Capture the cell that displays the provided text and extract its [X, Y] central coordinate. 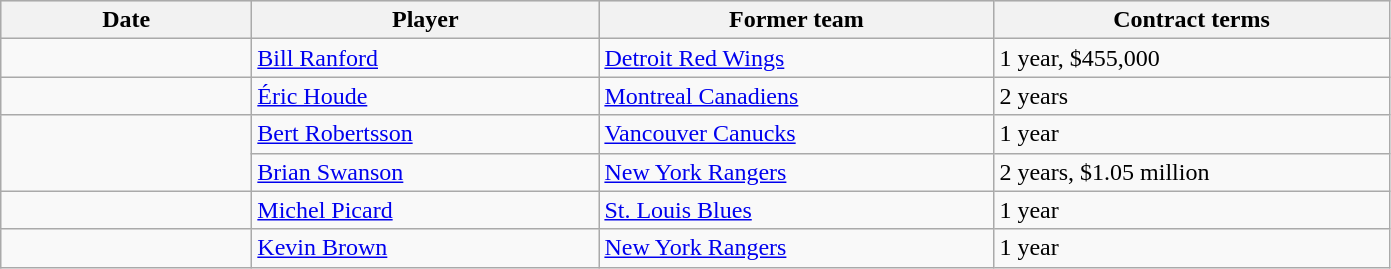
Montreal Canadiens [796, 96]
2 years [1192, 96]
2 years, $1.05 million [1192, 172]
Bill Ranford [426, 58]
Player [426, 20]
Vancouver Canucks [796, 134]
Brian Swanson [426, 172]
Former team [796, 20]
Contract terms [1192, 20]
Kevin Brown [426, 248]
Date [126, 20]
St. Louis Blues [796, 210]
Detroit Red Wings [796, 58]
Bert Robertsson [426, 134]
1 year, $455,000 [1192, 58]
Éric Houde [426, 96]
Michel Picard [426, 210]
